Provide the [x, y] coordinate of the cell's center where the given text is located.  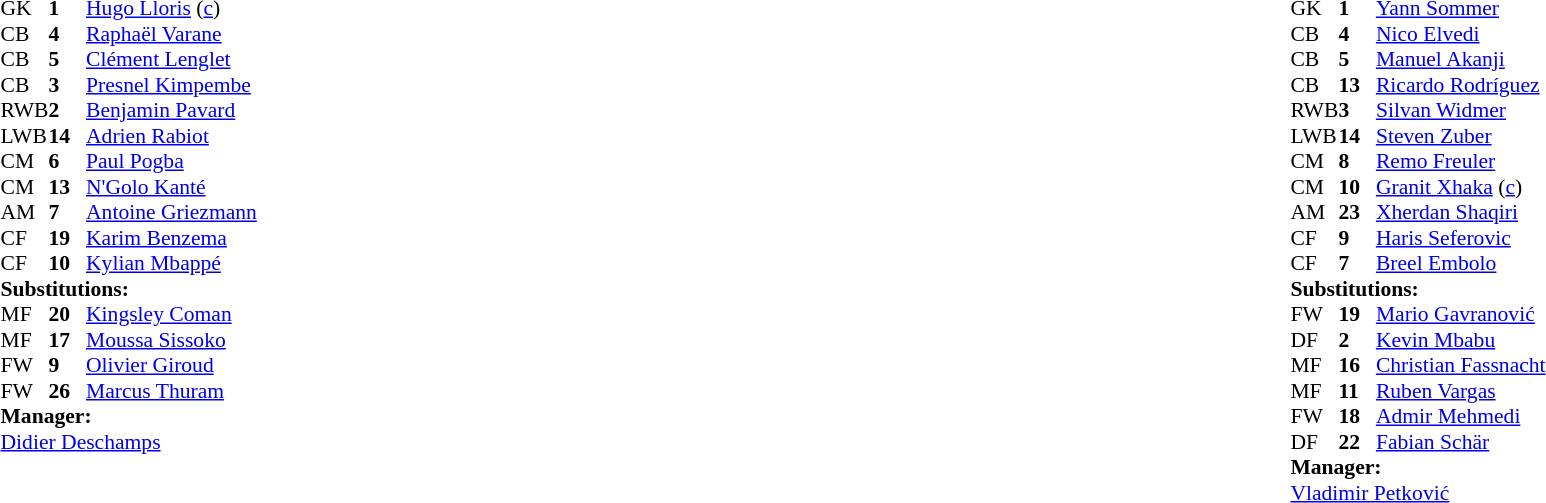
6 [67, 161]
Didier Deschamps [128, 442]
Nico Elvedi [1461, 34]
Mario Gavranović [1461, 315]
18 [1357, 417]
Manuel Akanji [1461, 59]
8 [1357, 161]
Remo Freuler [1461, 161]
Adrien Rabiot [172, 136]
Steven Zuber [1461, 136]
26 [67, 391]
Presnel Kimpembe [172, 85]
Paul Pogba [172, 161]
Breel Embolo [1461, 263]
Haris Seferovic [1461, 238]
Raphaël Varane [172, 34]
Ruben Vargas [1461, 391]
17 [67, 340]
23 [1357, 213]
16 [1357, 365]
Benjamin Pavard [172, 111]
Kevin Mbabu [1461, 340]
N'Golo Kanté [172, 187]
Kylian Mbappé [172, 263]
Ricardo Rodríguez [1461, 85]
Fabian Schär [1461, 442]
Kingsley Coman [172, 315]
22 [1357, 442]
20 [67, 315]
Admir Mehmedi [1461, 417]
Silvan Widmer [1461, 111]
Granit Xhaka (c) [1461, 187]
Christian Fassnacht [1461, 365]
Clément Lenglet [172, 59]
Marcus Thuram [172, 391]
11 [1357, 391]
Antoine Griezmann [172, 213]
Olivier Giroud [172, 365]
Xherdan Shaqiri [1461, 213]
Moussa Sissoko [172, 340]
Karim Benzema [172, 238]
